Provide the (x, y) coordinate of the cell's center where the given text is located.  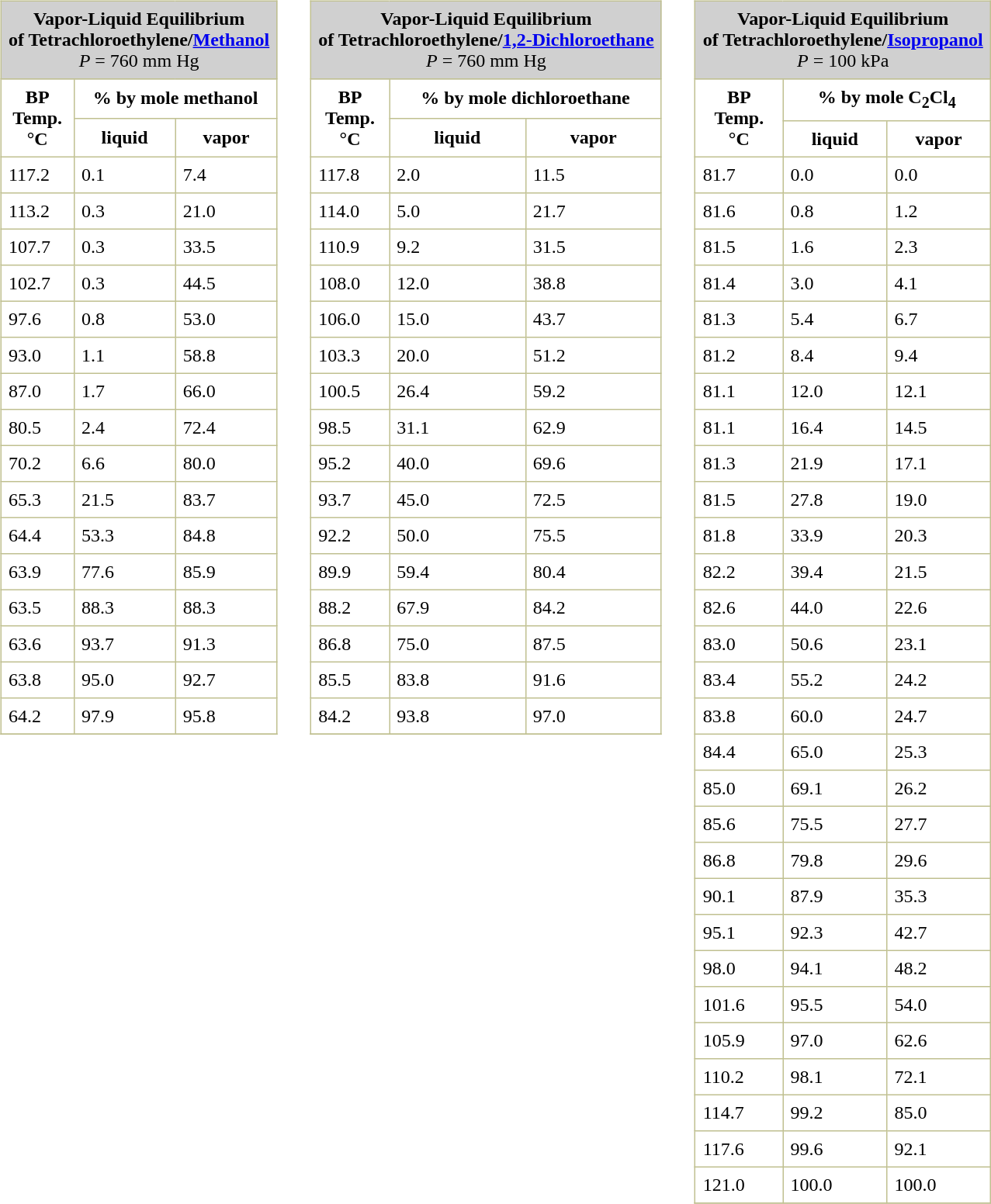
21.9 (835, 463)
1.1 (124, 355)
65.3 (37, 500)
8.4 (835, 355)
82.6 (739, 607)
6.7 (939, 319)
95.2 (349, 463)
20.3 (939, 535)
23.1 (939, 644)
33.5 (227, 247)
87.0 (37, 391)
55.2 (835, 680)
75.0 (458, 644)
53.0 (227, 319)
110.9 (349, 247)
7.4 (227, 175)
101.6 (739, 1005)
26.4 (458, 391)
89.9 (349, 572)
48.2 (939, 968)
81.8 (739, 535)
91.3 (227, 644)
5.4 (835, 319)
117.8 (349, 175)
2.3 (939, 247)
44.0 (835, 607)
63.9 (37, 572)
65.0 (835, 752)
114.0 (349, 211)
64.2 (37, 716)
29.6 (939, 860)
22.6 (939, 607)
63.8 (37, 680)
105.9 (739, 1040)
95.1 (739, 932)
Vapor-Liquid Equilibriumof Tetrachloroethylene/1,2-DichloroethaneP = 760 mm Hg (486, 40)
79.8 (835, 860)
93.0 (37, 355)
99.2 (835, 1112)
81.7 (739, 175)
72.5 (593, 500)
85.6 (739, 824)
103.3 (349, 355)
67.9 (458, 607)
87.5 (593, 644)
81.4 (739, 283)
82.2 (739, 572)
80.4 (593, 572)
92.3 (835, 932)
1.6 (835, 247)
84.4 (739, 752)
91.6 (593, 680)
17.1 (939, 463)
85.5 (349, 680)
92.7 (227, 680)
59.2 (593, 391)
72.4 (227, 427)
98.5 (349, 427)
95.5 (835, 1005)
21.7 (593, 211)
59.4 (458, 572)
81.2 (739, 355)
6.6 (124, 463)
84.8 (227, 535)
60.0 (835, 716)
21.0 (227, 211)
19.0 (939, 500)
63.5 (37, 607)
39.4 (835, 572)
40.0 (458, 463)
85.9 (227, 572)
53.3 (124, 535)
45.0 (458, 500)
98.1 (835, 1077)
14.5 (939, 427)
Vapor-Liquid Equilibriumof Tetrachloroethylene/MethanolP = 760 mm Hg (139, 40)
83.7 (227, 500)
38.8 (593, 283)
0.1 (124, 175)
83.4 (739, 680)
15.0 (458, 319)
20.0 (458, 355)
113.2 (37, 211)
31.5 (593, 247)
58.8 (227, 355)
51.2 (593, 355)
Vapor-Liquid Equilibriumof Tetrachloroethylene/IsopropanolP = 100 kPa (843, 40)
31.1 (458, 427)
90.1 (739, 896)
9.4 (939, 355)
69.6 (593, 463)
81.6 (739, 211)
27.8 (835, 500)
50.0 (458, 535)
33.9 (835, 535)
11.5 (593, 175)
100.5 (349, 391)
64.4 (37, 535)
24.2 (939, 680)
50.6 (835, 644)
88.2 (349, 607)
63.6 (37, 644)
3.0 (835, 283)
117.6 (739, 1149)
77.6 (124, 572)
83.0 (739, 644)
66.0 (227, 391)
12.1 (939, 391)
97.6 (37, 319)
62.9 (593, 427)
4.1 (939, 283)
1.2 (939, 211)
80.0 (227, 463)
98.0 (739, 968)
93.8 (458, 716)
25.3 (939, 752)
80.5 (37, 427)
97.9 (124, 716)
95.0 (124, 680)
117.2 (37, 175)
95.8 (227, 716)
% by mole methanol (175, 99)
54.0 (939, 1005)
9.2 (458, 247)
44.5 (227, 283)
% by mole dichloroethane (526, 99)
5.0 (458, 211)
24.7 (939, 716)
99.6 (835, 1149)
43.7 (593, 319)
121.0 (739, 1185)
108.0 (349, 283)
114.7 (739, 1112)
92.1 (939, 1149)
27.7 (939, 824)
72.1 (939, 1077)
35.3 (939, 896)
110.2 (739, 1077)
1.7 (124, 391)
16.4 (835, 427)
102.7 (37, 283)
% by mole C2Cl4 (887, 99)
94.1 (835, 968)
69.1 (835, 788)
107.7 (37, 247)
106.0 (349, 319)
62.6 (939, 1040)
2.0 (458, 175)
87.9 (835, 896)
70.2 (37, 463)
42.7 (939, 932)
92.2 (349, 535)
2.4 (124, 427)
26.2 (939, 788)
